For the text-containing cell, return its midpoint in (x, y) coordinate format. 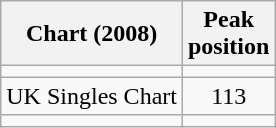
113 (228, 96)
UK Singles Chart (92, 96)
Chart (2008) (92, 34)
Peakposition (228, 34)
